Scan for the cell matching the given text and deliver its [X, Y] coordinate at center. 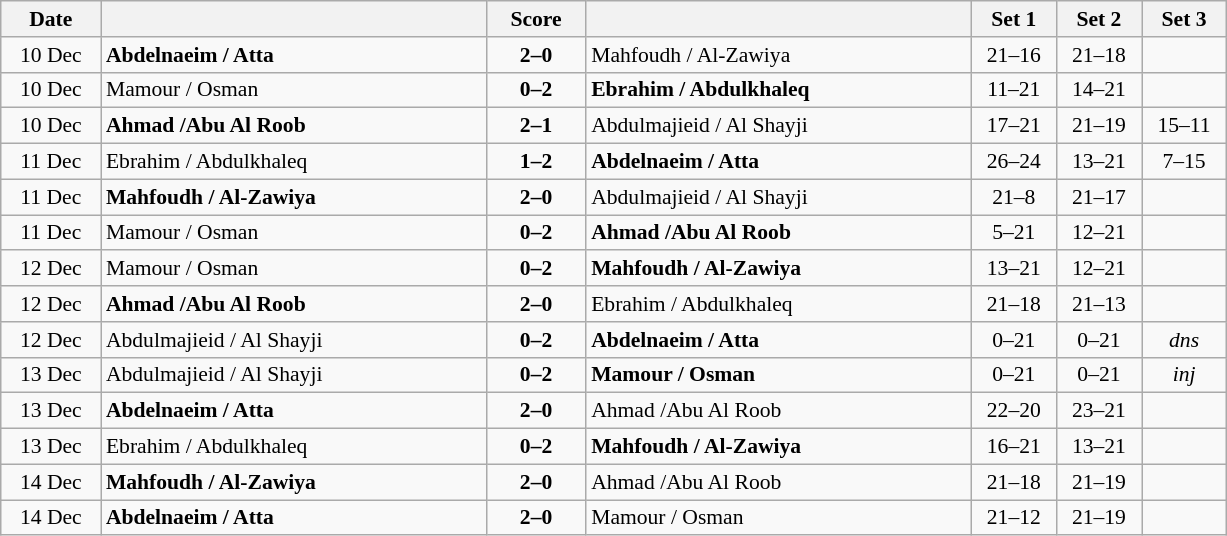
Score [536, 19]
21–16 [1014, 55]
23–21 [1098, 411]
Set 2 [1098, 19]
Date [51, 19]
22–20 [1014, 411]
inj [1184, 375]
16–21 [1014, 447]
Set 3 [1184, 19]
Set 1 [1014, 19]
26–24 [1014, 162]
1–2 [536, 162]
7–15 [1184, 162]
5–21 [1014, 233]
dns [1184, 340]
17–21 [1014, 126]
14–21 [1098, 90]
15–11 [1184, 126]
2–1 [536, 126]
21–12 [1014, 518]
21–17 [1098, 197]
21–8 [1014, 197]
11–21 [1014, 90]
21–13 [1098, 304]
